Determine the [X, Y] coordinate at the center of the cell enclosing the given text.  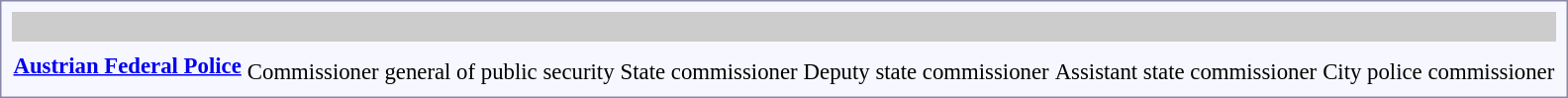
Deputy state commissioner [927, 71]
Commissioner general of public security [431, 71]
Assistant state commissioner [1186, 71]
City police commissioner [1439, 71]
Austrian Federal Police [127, 65]
State commissioner [709, 71]
